Extract the (X, Y) coordinate from the center of the cell holding the provided text.  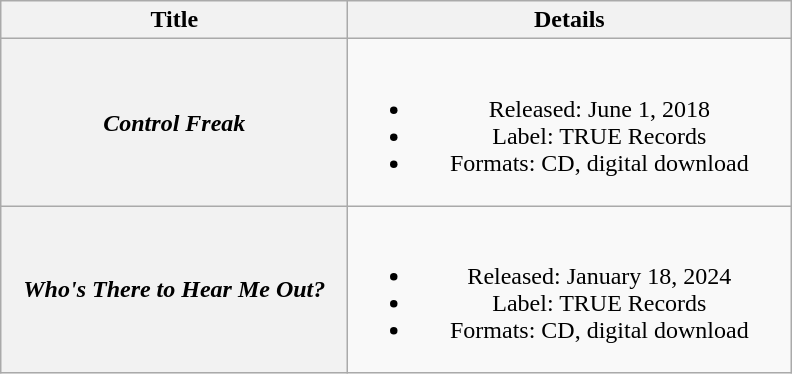
Who's There to Hear Me Out? (174, 290)
Details (570, 20)
Control Freak (174, 122)
Released: January 18, 2024Label: TRUE RecordsFormats: CD, digital download (570, 290)
Released: June 1, 2018Label: TRUE RecordsFormats: CD, digital download (570, 122)
Title (174, 20)
